Capture the cell that displays the provided text and extract its [x, y] central coordinate. 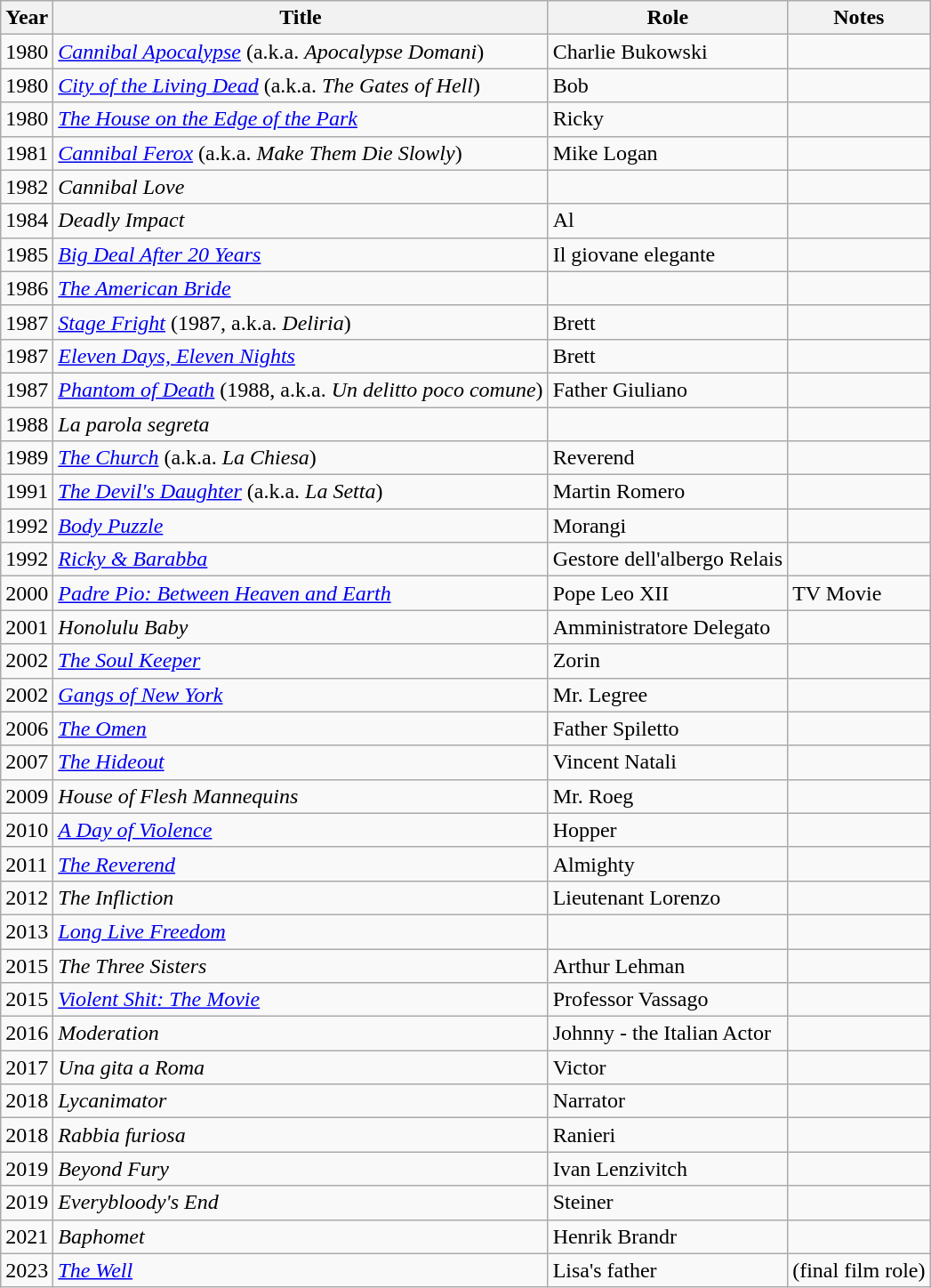
Amministratore Delegato [668, 627]
Father Giuliano [668, 390]
Pope Leo XII [668, 593]
Role [668, 18]
Father Spiletto [668, 729]
The Infliction [301, 898]
Beyond Fury [301, 1169]
Professor Vassago [668, 1000]
Mr. Roeg [668, 796]
2001 [27, 627]
Cannibal Apocalypse (a.k.a. Apocalypse Domani) [301, 52]
Lycanimator [301, 1101]
Rabbia furiosa [301, 1135]
Steiner [668, 1203]
Al [668, 221]
2006 [27, 729]
2000 [27, 593]
Morangi [668, 526]
The Reverend [301, 864]
Ivan Lenzivitch [668, 1169]
2017 [27, 1067]
1984 [27, 221]
The Well [301, 1270]
The Church (a.k.a. La Chiesa) [301, 458]
House of Flesh Mannequins [301, 796]
Ricky [668, 119]
Hopper [668, 830]
2009 [27, 796]
Almighty [668, 864]
Title [301, 18]
Lisa's father [668, 1270]
Baphomet [301, 1236]
A Day of Violence [301, 830]
2023 [27, 1270]
Honolulu Baby [301, 627]
Ricky & Barabba [301, 559]
2013 [27, 931]
(final film role) [859, 1270]
TV Movie [859, 593]
The Hideout [301, 762]
1985 [27, 254]
Il giovane elegante [668, 254]
Violent Shit: The Movie [301, 1000]
Johnny - the Italian Actor [668, 1034]
2010 [27, 830]
The Devil's Daughter (a.k.a. La Setta) [301, 492]
1981 [27, 153]
Long Live Freedom [301, 931]
Year [27, 18]
Everybloody's End [301, 1203]
Henrik Brandr [668, 1236]
Vincent Natali [668, 762]
Gangs of New York [301, 695]
Charlie Bukowski [668, 52]
Cannibal Love [301, 187]
Mike Logan [668, 153]
Gestore dell'albergo Relais [668, 559]
The Soul Keeper [301, 661]
Lieutenant Lorenzo [668, 898]
2007 [27, 762]
Stage Fright (1987, a.k.a. Deliria) [301, 322]
Mr. Legree [668, 695]
Bob [668, 85]
The Three Sisters [301, 965]
Cannibal Ferox (a.k.a. Make Them Die Slowly) [301, 153]
Padre Pio: Between Heaven and Earth [301, 593]
Moderation [301, 1034]
2012 [27, 898]
Notes [859, 18]
Big Deal After 20 Years [301, 254]
Una gita a Roma [301, 1067]
1982 [27, 187]
1989 [27, 458]
Ranieri [668, 1135]
2021 [27, 1236]
Eleven Days, Eleven Nights [301, 356]
La parola segreta [301, 424]
The American Bride [301, 288]
1991 [27, 492]
2016 [27, 1034]
The Omen [301, 729]
2011 [27, 864]
Martin Romero [668, 492]
1986 [27, 288]
Reverend [668, 458]
Arthur Lehman [668, 965]
The House on the Edge of the Park [301, 119]
Deadly Impact [301, 221]
City of the Living Dead (a.k.a. The Gates of Hell) [301, 85]
Body Puzzle [301, 526]
Phantom of Death (1988, a.k.a. Un delitto poco comune) [301, 390]
Zorin [668, 661]
Narrator [668, 1101]
1988 [27, 424]
Victor [668, 1067]
